Extract the (X, Y) coordinate from the center of the cell holding the provided text.  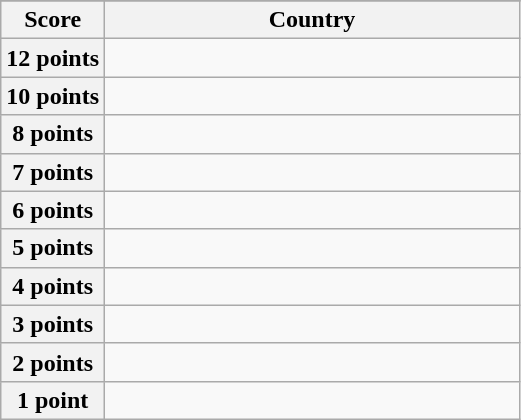
5 points (53, 248)
8 points (53, 134)
10 points (53, 96)
4 points (53, 286)
3 points (53, 324)
Score (53, 20)
6 points (53, 210)
7 points (53, 172)
2 points (53, 362)
12 points (53, 58)
1 point (53, 400)
Country (312, 20)
